Output the [X, Y] coordinate of the center of the cell containing the given text.  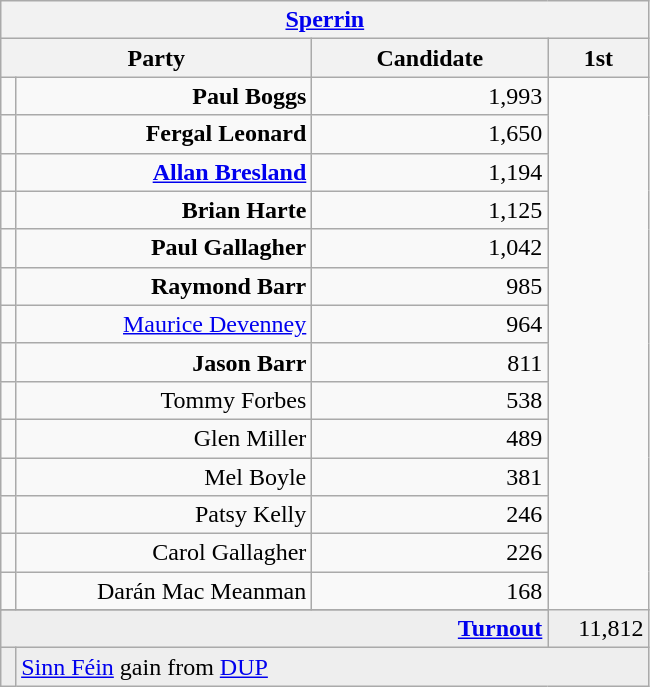
Paul Boggs [164, 96]
Tommy Forbes [164, 400]
381 [430, 477]
Patsy Kelly [164, 515]
Paul Gallagher [164, 248]
Sperrin [325, 20]
489 [430, 438]
Carol Gallagher [164, 553]
1,042 [430, 248]
Glen Miller [164, 438]
964 [430, 324]
Raymond Barr [164, 286]
Darán Mac Meanman [164, 591]
Candidate [430, 58]
246 [430, 515]
168 [430, 591]
985 [430, 286]
Allan Bresland [164, 172]
1,194 [430, 172]
11,812 [598, 629]
Jason Barr [164, 362]
Fergal Leonard [164, 134]
1,650 [430, 134]
Brian Harte [164, 210]
538 [430, 400]
1,125 [430, 210]
Party [156, 58]
Mel Boyle [164, 477]
811 [430, 362]
1,993 [430, 96]
226 [430, 553]
Sinn Féin gain from DUP [332, 667]
Maurice Devenney [164, 324]
Turnout [274, 629]
1st [598, 58]
